From the cell containing the given text, extract its center point as [X, Y] coordinate. 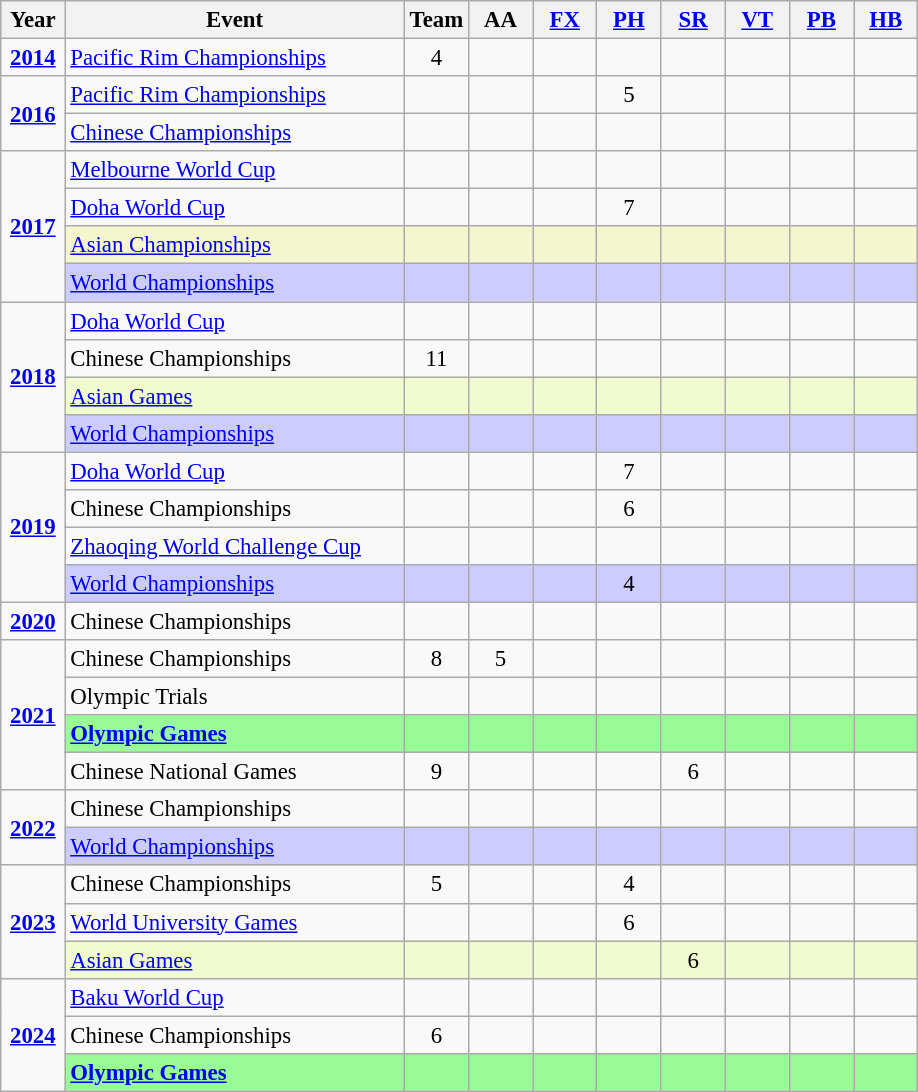
2017 [33, 226]
2014 [33, 58]
Year [33, 20]
8 [436, 659]
Chinese National Games [234, 772]
2016 [33, 114]
2024 [33, 1034]
SR [693, 20]
2021 [33, 715]
2023 [33, 922]
11 [436, 358]
2022 [33, 828]
2018 [33, 377]
World University Games [234, 922]
2019 [33, 527]
Olympic Trials [234, 697]
FX [565, 20]
Zhaoqing World Challenge Cup [234, 546]
Event [234, 20]
Team [436, 20]
HB [886, 20]
2020 [33, 621]
VT [757, 20]
Asian Championships [234, 245]
PH [629, 20]
9 [436, 772]
Baku World Cup [234, 997]
PB [821, 20]
Melbourne World Cup [234, 170]
AA [500, 20]
